Pinpoint the cell where the given text exists, returning its (X, Y) midpoint coordinate. 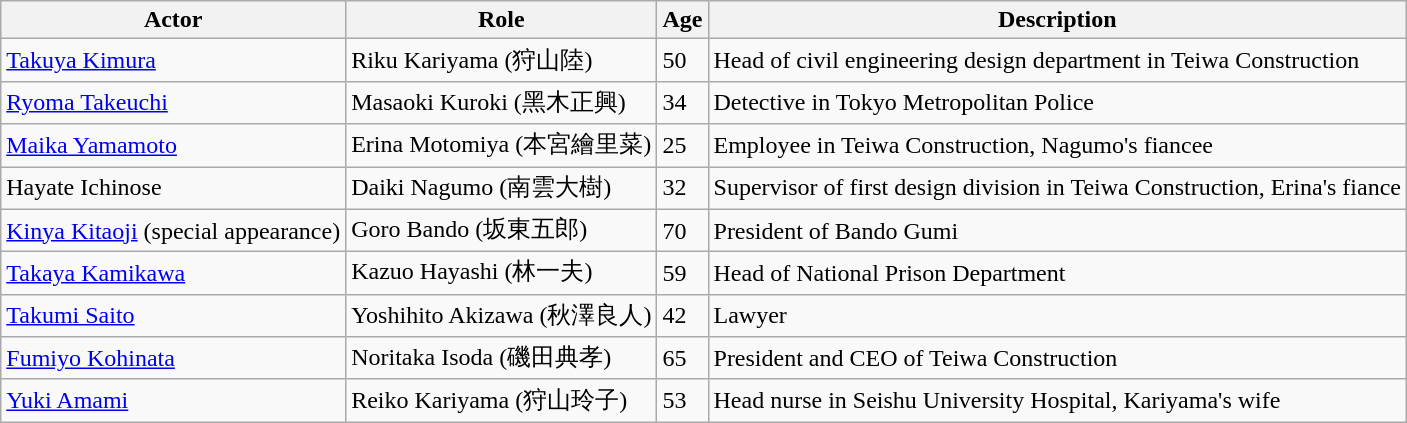
53 (682, 400)
Lawyer (1057, 316)
70 (682, 230)
Role (502, 20)
34 (682, 102)
Yuki Amami (174, 400)
Hayate Ichinose (174, 188)
Reiko Kariyama (狩山玲子) (502, 400)
Kinya Kitaoji (special appearance) (174, 230)
Detective in Tokyo Metropolitan Police (1057, 102)
Noritaka Isoda (磯田典孝) (502, 358)
President of Bando Gumi (1057, 230)
Employee in Teiwa Construction, Nagumo's fiancee (1057, 146)
Head nurse in Seishu University Hospital, Kariyama's wife (1057, 400)
Erina Motomiya (本宮繪里菜) (502, 146)
Kazuo Hayashi (林一夫) (502, 274)
50 (682, 60)
President and CEO of Teiwa Construction (1057, 358)
Yoshihito Akizawa (秋澤良人) (502, 316)
Masaoki Kuroki (黑木正興) (502, 102)
42 (682, 316)
Riku Kariyama (狩山陸) (502, 60)
Takuya Kimura (174, 60)
Takumi Saito (174, 316)
Fumiyo Kohinata (174, 358)
Description (1057, 20)
Supervisor of first design division in Teiwa Construction, Erina's fiance (1057, 188)
32 (682, 188)
65 (682, 358)
Ryoma Takeuchi (174, 102)
Goro Bando (坂東五郎) (502, 230)
Head of National Prison Department (1057, 274)
Daiki Nagumo (南雲大樹) (502, 188)
Takaya Kamikawa (174, 274)
Age (682, 20)
Head of civil engineering design department in Teiwa Construction (1057, 60)
Actor (174, 20)
59 (682, 274)
25 (682, 146)
Maika Yamamoto (174, 146)
